From the cell containing the given text, extract its center point as [X, Y] coordinate. 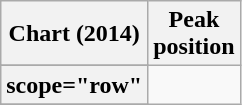
scope="row" [74, 85]
Peakposition [194, 34]
Chart (2014) [74, 34]
